Output the (x, y) coordinate of the center of the cell containing the given text.  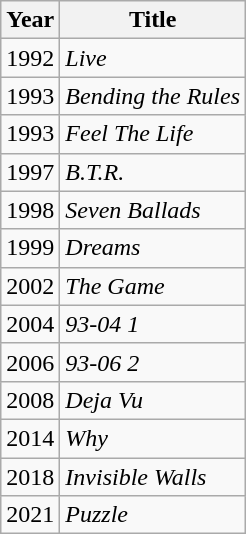
1992 (30, 58)
Bending the Rules (153, 96)
Live (153, 58)
Feel The Life (153, 134)
1997 (30, 172)
93-04 1 (153, 324)
Why (153, 438)
2018 (30, 477)
2021 (30, 515)
2006 (30, 362)
Deja Vu (153, 400)
2002 (30, 286)
Year (30, 20)
2008 (30, 400)
Seven Ballads (153, 210)
2004 (30, 324)
Invisible Walls (153, 477)
93-06 2 (153, 362)
Title (153, 20)
B.T.R. (153, 172)
Dreams (153, 248)
The Game (153, 286)
2014 (30, 438)
Puzzle (153, 515)
1999 (30, 248)
1998 (30, 210)
